Return the [X, Y] coordinate for the center point of the cell that contains the specified text.  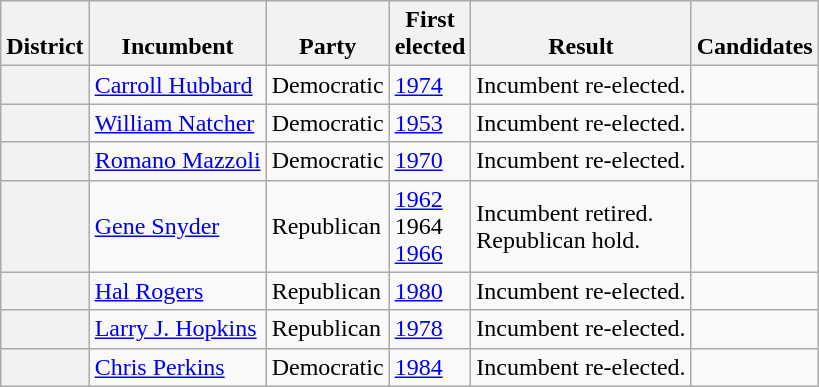
Incumbent retired.Republican hold. [581, 226]
Result [581, 34]
Gene Snyder [178, 226]
Larry J. Hopkins [178, 329]
Hal Rogers [178, 291]
Incumbent [178, 34]
1978 [430, 329]
Chris Perkins [178, 367]
1974 [430, 85]
1970 [430, 161]
19621964 1966 [430, 226]
1984 [430, 367]
William Natcher [178, 123]
Carroll Hubbard [178, 85]
1953 [430, 123]
Firstelected [430, 34]
Romano Mazzoli [178, 161]
Candidates [754, 34]
Party [328, 34]
1980 [430, 291]
District [45, 34]
